Determine the (X, Y) coordinate at the center of the cell enclosing the given text.  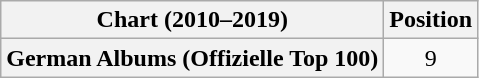
9 (431, 58)
Position (431, 20)
German Albums (Offizielle Top 100) (192, 58)
Chart (2010–2019) (192, 20)
